Locate the cell with the specified text and output its [x, y] center coordinate. 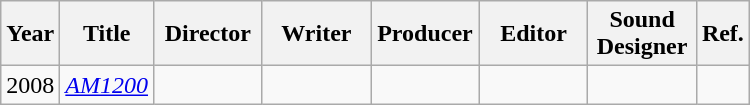
2008 [30, 85]
Producer [426, 34]
AM1200 [107, 85]
Director [208, 34]
Ref. [722, 34]
Year [30, 34]
Sound Designer [642, 34]
Writer [316, 34]
Title [107, 34]
Editor [534, 34]
